Output the [X, Y] coordinate of the center of the cell containing the given text.  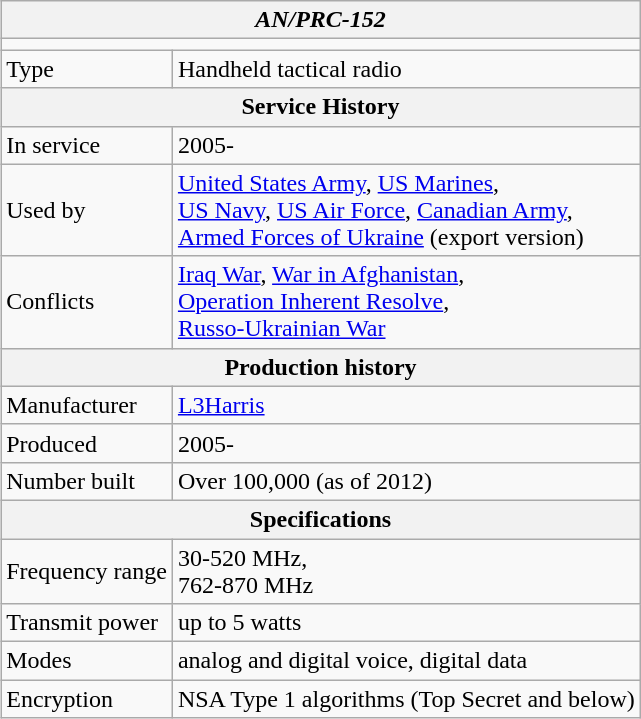
United States Army, US Marines,US Navy, US Air Force, Canadian Army,Armed Forces of Ukraine (export version) [406, 210]
In service [87, 145]
Modes [87, 661]
NSA Type 1 algorithms (Top Secret and below) [406, 699]
Conflicts [87, 302]
analog and digital voice, digital data [406, 661]
Produced [87, 443]
up to 5 watts [406, 623]
Transmit power [87, 623]
Type [87, 69]
Manufacturer [87, 405]
Number built [87, 481]
L3Harris [406, 405]
Used by [87, 210]
Handheld tactical radio [406, 69]
Encryption [87, 699]
Production history [321, 367]
30-520 MHz,762-870 MHz [406, 570]
Specifications [321, 519]
Service History [321, 107]
AN/PRC-152 [321, 20]
Over 100,000 (as of 2012) [406, 481]
Frequency range [87, 570]
Iraq War, War in Afghanistan,Operation Inherent Resolve,Russo-Ukrainian War [406, 302]
